Pinpoint the cell where the given text exists, returning its [X, Y] midpoint coordinate. 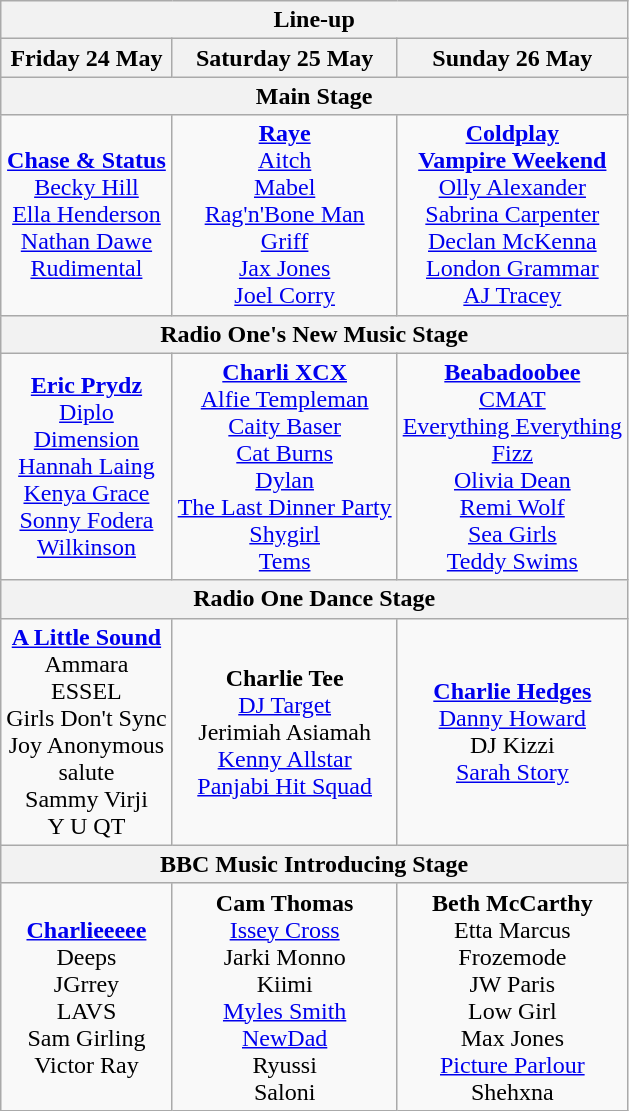
Charlie Tee DJ Target Jerimiah Asiamah Kenny Allstar Panjabi Hit Squad [284, 732]
Main Stage [314, 96]
BBC Music Introducing Stage [314, 864]
Radio One Dance Stage [314, 599]
Cam Thomas Issey Cross Jarki Monno Kiimi Myles Smith NewDad Ryussi Saloni [284, 996]
Radio One's New Music Stage [314, 334]
Beabadoobee CMAT Everything Everything Fizz Olivia Dean Remi Wolf Sea Girls Teddy Swims [512, 466]
Eric Prydz Diplo Dimension Hannah Laing Kenya Grace Sonny Fodera Wilkinson [86, 466]
Saturday 25 May [284, 58]
Sunday 26 May [512, 58]
Coldplay Vampire Weekend Olly Alexander Sabrina Carpenter Declan McKenna London Grammar AJ Tracey [512, 215]
Friday 24 May [86, 58]
Chase & Status Becky Hill Ella Henderson Nathan Dawe Rudimental [86, 215]
Charli XCX Alfie Templeman Caity Baser Cat Burns Dylan The Last Dinner Party Shygirl Tems [284, 466]
Beth McCarthy Etta Marcus Frozemode JW Paris Low Girl Max Jones Picture Parlour Shehxna [512, 996]
Raye Aitch Mabel Rag'n'Bone Man Griff Jax Jones Joel Corry [284, 215]
Line-up [314, 20]
A Little Sound Ammara ESSEL Girls Don't Sync Joy Anonymous salute Sammy Virji Y U QT [86, 732]
Charlie Hedges Danny Howard DJ Kizzi Sarah Story [512, 732]
Charlieeeee Deeps JGrrey LAVS Sam Girling Victor Ray [86, 996]
